Capture the cell that displays the provided text and extract its (x, y) central coordinate. 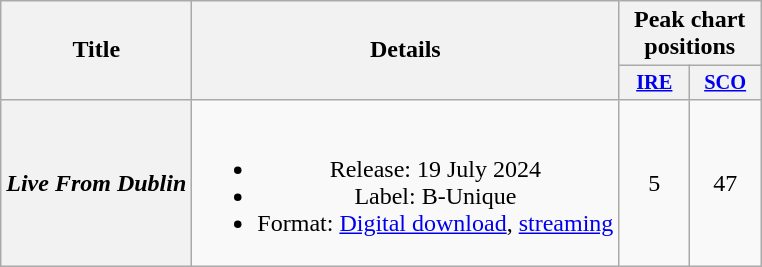
Details (406, 50)
Peak chart positions (690, 34)
5 (654, 182)
Title (96, 50)
Live From Dublin (96, 182)
47 (726, 182)
IRE (654, 83)
Release: 19 July 2024Label: B-UniqueFormat: Digital download, streaming (406, 182)
SCO (726, 83)
